Detect which cell encompasses the target text, then output its [x, y] center coordinate. 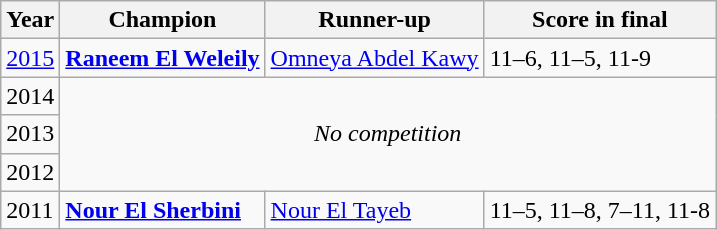
2015 [30, 58]
Nour El Sherbini [162, 210]
11–6, 11–5, 11-9 [600, 58]
Champion [162, 20]
2011 [30, 210]
2014 [30, 96]
Runner-up [374, 20]
2012 [30, 172]
Year [30, 20]
11–5, 11–8, 7–11, 11-8 [600, 210]
Raneem El Weleily [162, 58]
Nour El Tayeb [374, 210]
Score in final [600, 20]
2013 [30, 134]
No competition [388, 134]
Omneya Abdel Kawy [374, 58]
